Pinpoint the cell where the given text exists, returning its [X, Y] midpoint coordinate. 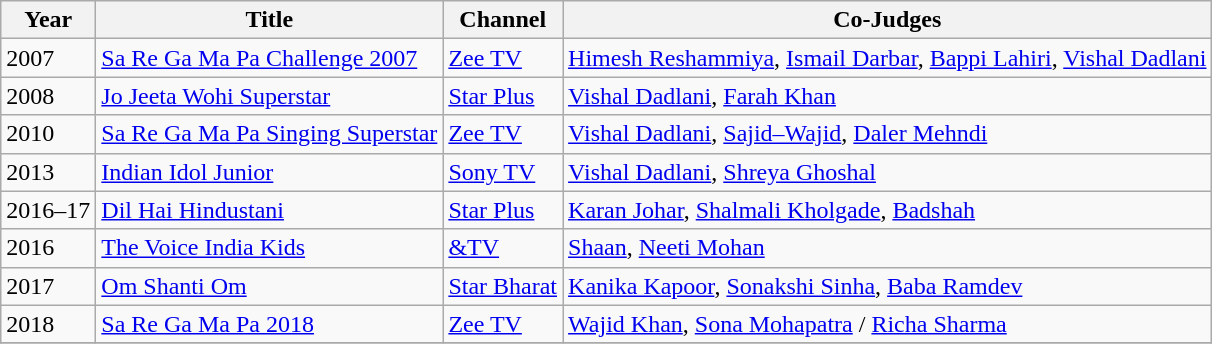
Sa Re Ga Ma Pa 2018 [270, 324]
2013 [48, 172]
Channel [503, 20]
Star Bharat [503, 286]
2017 [48, 286]
Jo Jeeta Wohi Superstar [270, 96]
Title [270, 20]
2010 [48, 134]
2008 [48, 96]
Om Shanti Om [270, 286]
2007 [48, 58]
Vishal Dadlani, Sajid–Wajid, Daler Mehndi [888, 134]
The Voice India Kids [270, 248]
Year [48, 20]
Kanika Kapoor, Sonakshi Sinha, Baba Ramdev [888, 286]
Karan Johar, Shalmali Kholgade, Badshah [888, 210]
Co-Judges [888, 20]
Wajid Khan, Sona Mohapatra / Richa Sharma [888, 324]
Sa Re Ga Ma Pa Challenge 2007 [270, 58]
Shaan, Neeti Mohan [888, 248]
&TV [503, 248]
2018 [48, 324]
Sa Re Ga Ma Pa Singing Superstar [270, 134]
2016–17 [48, 210]
Sony TV [503, 172]
2016 [48, 248]
Indian Idol Junior [270, 172]
Dil Hai Hindustani [270, 210]
Vishal Dadlani, Farah Khan [888, 96]
Vishal Dadlani, Shreya Ghoshal [888, 172]
Himesh Reshammiya, Ismail Darbar, Bappi Lahiri, Vishal Dadlani [888, 58]
